Detect which cell encompasses the target text, then output its (x, y) center coordinate. 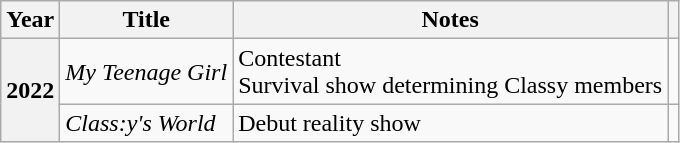
My Teenage Girl (146, 72)
Debut reality show (450, 123)
Title (146, 20)
Notes (450, 20)
Year (30, 20)
Contestant Survival show determining Classy members (450, 72)
Class:y's World (146, 123)
2022 (30, 90)
